Return (x, y) of the center of cell containing provided text 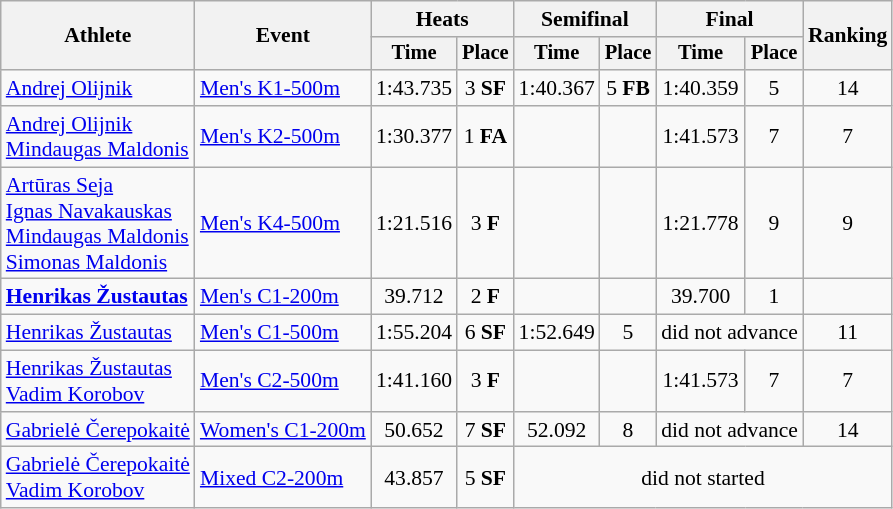
5 FB (628, 88)
1 FA (485, 136)
Men's C1-200m (283, 297)
50.652 (414, 430)
39.700 (700, 297)
Men's C2-500m (283, 382)
Athlete (98, 36)
1 (774, 297)
Men's K2-500m (283, 136)
1:55.204 (414, 333)
11 (848, 333)
3 SF (485, 88)
Artūras SejaIgnas NavakauskasMindaugas MaldonisSimonas Maldonis (98, 223)
1:21.778 (700, 223)
8 (628, 430)
Men's K4-500m (283, 223)
7 SF (485, 430)
52.092 (557, 430)
Henrikas ŽustautasVadim Korobov (98, 382)
Women's C1-200m (283, 430)
1:40.367 (557, 88)
1:41.160 (414, 382)
Men's K1-500m (283, 88)
Semifinal (586, 19)
1:21.516 (414, 223)
Gabrielė Čerepokaitė (98, 430)
1:30.377 (414, 136)
1:40.359 (700, 88)
Event (283, 36)
5 SF (485, 478)
43.857 (414, 478)
2 F (485, 297)
39.712 (414, 297)
Men's C1-500m (283, 333)
Gabrielė ČerepokaitėVadim Korobov (98, 478)
1:52.649 (557, 333)
Heats (442, 19)
Andrej Olijnik (98, 88)
Ranking (848, 36)
6 SF (485, 333)
1:43.735 (414, 88)
Final (730, 19)
Mixed C2-200m (283, 478)
Andrej OlijnikMindaugas Maldonis (98, 136)
did not started (704, 478)
